Return [x, y] of the center of cell containing provided text 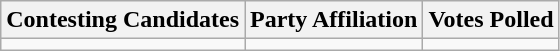
Votes Polled [491, 20]
Contesting Candidates [123, 20]
Party Affiliation [334, 20]
